Output the [X, Y] coordinate of the center of the cell containing the given text.  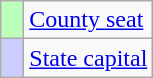
State capital [88, 58]
County seat [88, 20]
